Determine the (X, Y) coordinate at the center of the cell enclosing the given text.  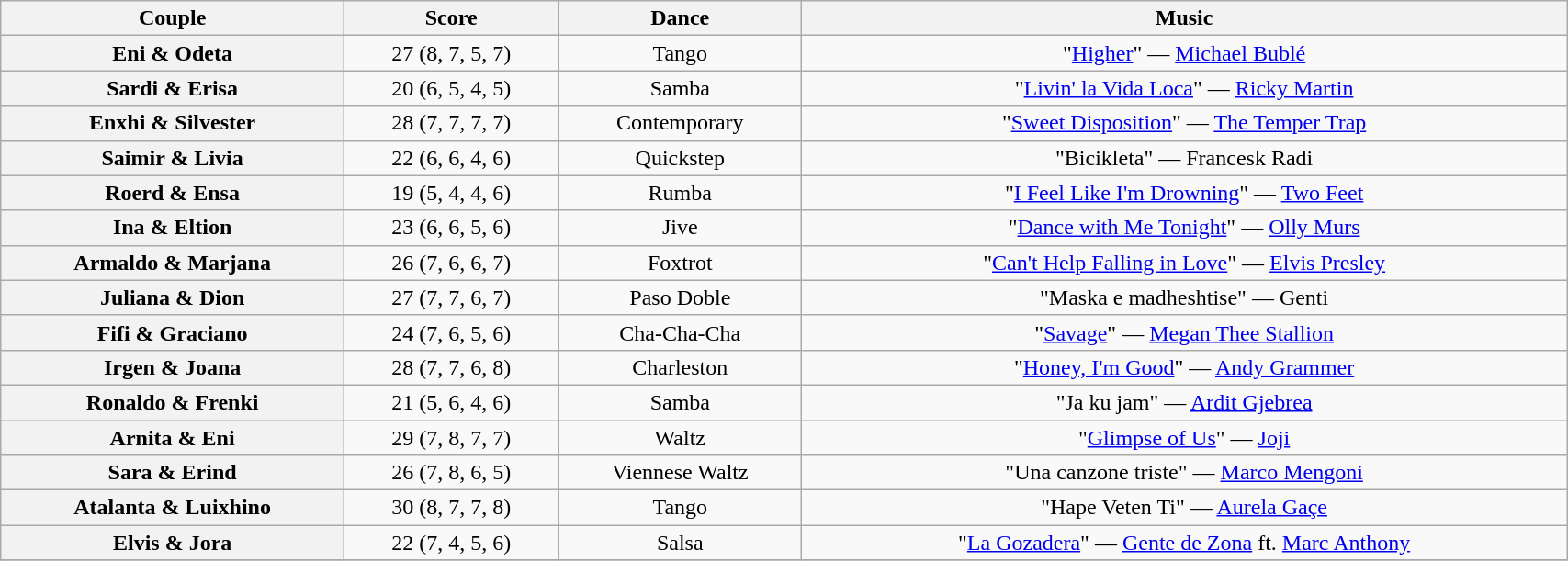
Score (450, 18)
Arnita & Eni (173, 438)
Juliana & Dion (173, 297)
Armaldo & Marjana (173, 263)
Elvis & Jora (173, 543)
"Hape Veten Ti" — Aurela Gaçe (1185, 508)
"Ja ku jam" — Ardit Gjebrea (1185, 402)
Couple (173, 18)
"Sweet Disposition" — The Temper Trap (1185, 123)
23 (6, 6, 5, 6) (450, 228)
Dance (680, 18)
Salsa (680, 543)
30 (8, 7, 7, 8) (450, 508)
"Bicikleta" — Francesk Radi (1185, 158)
"Higher" — Michael Bublé (1185, 53)
28 (7, 7, 6, 8) (450, 367)
Sardi & Erisa (173, 88)
"Glimpse of Us" — Joji (1185, 438)
Jive (680, 228)
Saimir & Livia (173, 158)
"Livin' la Vida Loca" — Ricky Martin (1185, 88)
Viennese Waltz (680, 473)
"I Feel Like I'm Drowning" — Two Feet (1185, 193)
29 (7, 8, 7, 7) (450, 438)
19 (5, 4, 4, 6) (450, 193)
Charleston (680, 367)
21 (5, 6, 4, 6) (450, 402)
Waltz (680, 438)
Roerd & Ensa (173, 193)
24 (7, 6, 5, 6) (450, 332)
Foxtrot (680, 263)
Irgen & Joana (173, 367)
22 (7, 4, 5, 6) (450, 543)
Rumba (680, 193)
"La Gozadera" — Gente de Zona ft. Marc Anthony (1185, 543)
Atalanta & Luixhino (173, 508)
27 (7, 7, 6, 7) (450, 297)
"Una canzone triste" — Marco Mengoni (1185, 473)
Contemporary (680, 123)
Ronaldo & Frenki (173, 402)
Sara & Erind (173, 473)
"Honey, I'm Good" — Andy Grammer (1185, 367)
Quickstep (680, 158)
28 (7, 7, 7, 7) (450, 123)
"Maska e madheshtise" — Genti (1185, 297)
"Dance with Me Tonight" — Olly Murs (1185, 228)
Paso Doble (680, 297)
Music (1185, 18)
Ina & Eltion (173, 228)
Cha-Cha-Cha (680, 332)
"Can't Help Falling in Love" — Elvis Presley (1185, 263)
22 (6, 6, 4, 6) (450, 158)
20 (6, 5, 4, 5) (450, 88)
26 (7, 6, 6, 7) (450, 263)
Fifi & Graciano (173, 332)
Enxhi & Silvester (173, 123)
27 (8, 7, 5, 7) (450, 53)
Eni & Odeta (173, 53)
26 (7, 8, 6, 5) (450, 473)
"Savage" — Megan Thee Stallion (1185, 332)
